Output the [X, Y] coordinate of the center of the cell containing the given text.  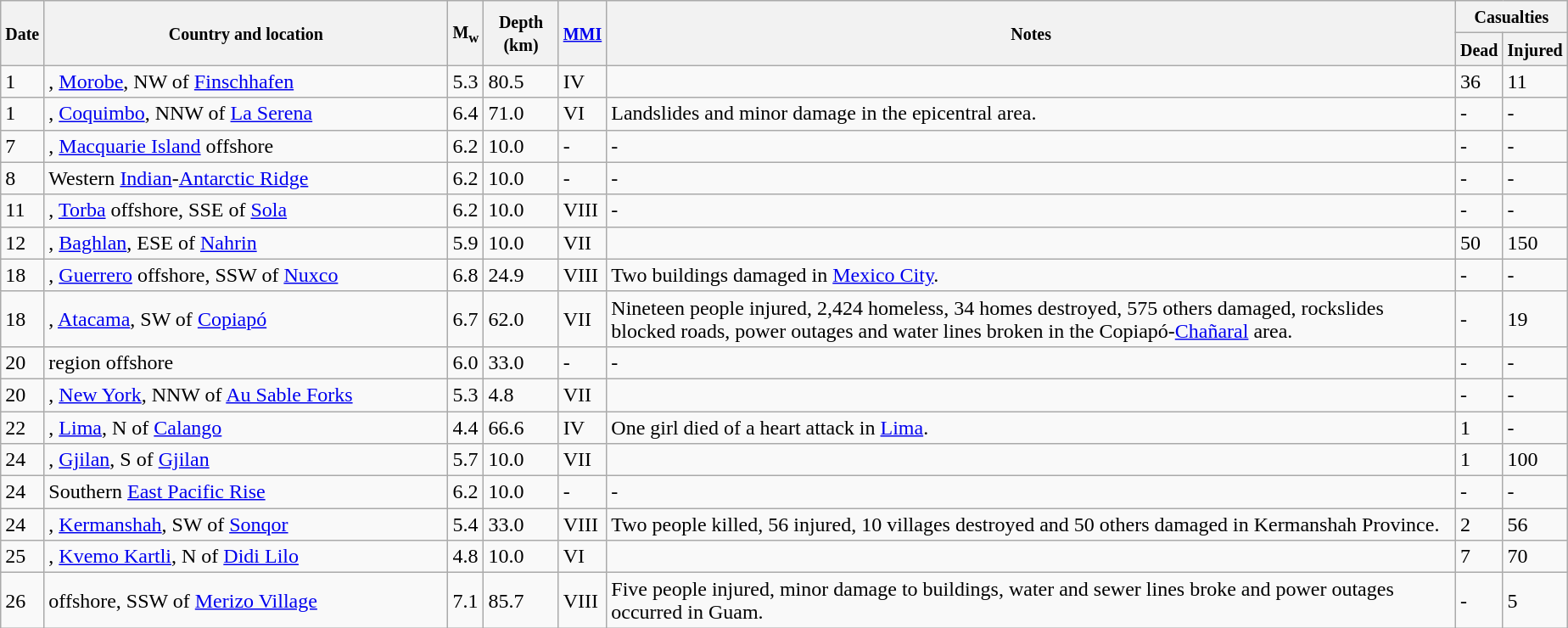
5 [1535, 601]
region offshore [246, 362]
Western Indian-Antarctic Ridge [246, 178]
, Kermanshah, SW of Sonqor [246, 524]
24.9 [521, 275]
Mw [466, 33]
, New York, NNW of Au Sable Forks [246, 395]
Injured [1535, 49]
6.0 [466, 362]
26 [22, 601]
, Kvemo Kartli, N of Didi Lilo [246, 557]
12 [22, 243]
25 [22, 557]
, Macquarie Island offshore [246, 146]
Casualties [1511, 17]
80.5 [521, 81]
offshore, SSW of Merizo Village [246, 601]
Two people killed, 56 injured, 10 villages destroyed and 50 others damaged in Kermanshah Province. [1032, 524]
MMI [582, 33]
Landslides and minor damage in the epicentral area. [1032, 114]
7.1 [466, 601]
Depth (km) [521, 33]
, Torba offshore, SSE of Sola [246, 210]
56 [1535, 524]
100 [1535, 460]
5.9 [466, 243]
, Lima, N of Calango [246, 427]
71.0 [521, 114]
66.6 [521, 427]
, Morobe, NW of Finschhafen [246, 81]
4.4 [466, 427]
, Coquimbo, NNW of La Serena [246, 114]
Five people injured, minor damage to buildings, water and sewer lines broke and power outages occurred in Guam. [1032, 601]
5.4 [466, 524]
, Guerrero offshore, SSW of Nuxco [246, 275]
Notes [1032, 33]
62.0 [521, 319]
One girl died of a heart attack in Lima. [1032, 427]
Southern East Pacific Rise [246, 492]
, Gjilan, S of Gjilan [246, 460]
85.7 [521, 601]
36 [1479, 81]
8 [22, 178]
150 [1535, 243]
Country and location [246, 33]
19 [1535, 319]
Two buildings damaged in Mexico City. [1032, 275]
2 [1479, 524]
5.7 [466, 460]
6.8 [466, 275]
6.4 [466, 114]
6.7 [466, 319]
, Atacama, SW of Copiapó [246, 319]
22 [22, 427]
50 [1479, 243]
, Baghlan, ESE of Nahrin [246, 243]
Dead [1479, 49]
70 [1535, 557]
Date [22, 33]
